Extract the [X, Y] coordinate from the center of the cell holding the provided text.  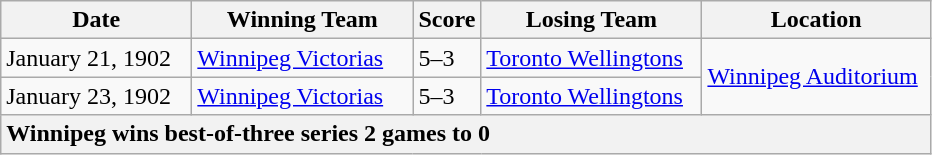
Winnipeg Auditorium [816, 77]
January 21, 1902 [96, 58]
Date [96, 20]
Losing Team [592, 20]
January 23, 1902 [96, 96]
Winning Team [302, 20]
Location [816, 20]
Winnipeg wins best-of-three series 2 games to 0 [466, 134]
Score [447, 20]
